Detect which cell encompasses the target text, then output its (x, y) center coordinate. 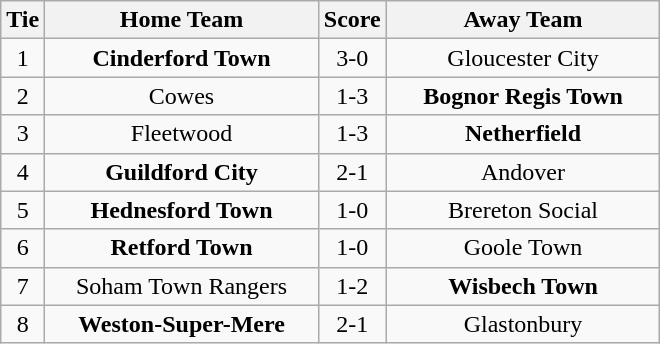
Score (352, 20)
3 (23, 134)
Weston-Super-Mere (182, 324)
Fleetwood (182, 134)
3-0 (352, 58)
Cowes (182, 96)
Hednesford Town (182, 210)
Brereton Social (523, 210)
6 (23, 248)
5 (23, 210)
Retford Town (182, 248)
1 (23, 58)
Away Team (523, 20)
7 (23, 286)
Glastonbury (523, 324)
Gloucester City (523, 58)
Guildford City (182, 172)
Home Team (182, 20)
Soham Town Rangers (182, 286)
Cinderford Town (182, 58)
Wisbech Town (523, 286)
Netherfield (523, 134)
1-2 (352, 286)
2 (23, 96)
Andover (523, 172)
8 (23, 324)
Goole Town (523, 248)
Bognor Regis Town (523, 96)
Tie (23, 20)
4 (23, 172)
